For the text-containing cell, return its midpoint in (x, y) coordinate format. 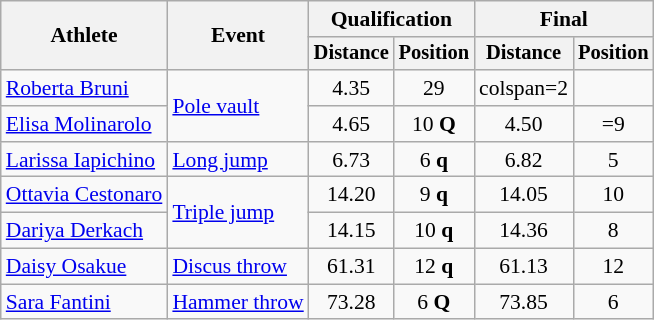
8 (613, 231)
61.13 (524, 267)
6.73 (352, 160)
29 (434, 88)
Dariya Derkach (84, 231)
73.28 (352, 302)
Discus throw (238, 267)
Elisa Molinarolo (84, 124)
14.15 (352, 231)
Event (238, 36)
14.05 (524, 195)
Final (564, 19)
6 q (434, 160)
14.36 (524, 231)
61.31 (352, 267)
4.50 (524, 124)
10 Q (434, 124)
Athlete (84, 36)
Hammer throw (238, 302)
6.82 (524, 160)
12 (613, 267)
Ottavia Cestonaro (84, 195)
9 q (434, 195)
4.65 (352, 124)
Qualification (392, 19)
Larissa Iapichino (84, 160)
Daisy Osakue (84, 267)
6 Q (434, 302)
73.85 (524, 302)
Triple jump (238, 212)
=9 (613, 124)
Sara Fantini (84, 302)
10 (613, 195)
12 q (434, 267)
10 q (434, 231)
Pole vault (238, 106)
Long jump (238, 160)
colspan=2 (524, 88)
5 (613, 160)
14.20 (352, 195)
4.35 (352, 88)
6 (613, 302)
Roberta Bruni (84, 88)
